Extract the (x, y) coordinate from the center of the cell holding the provided text.  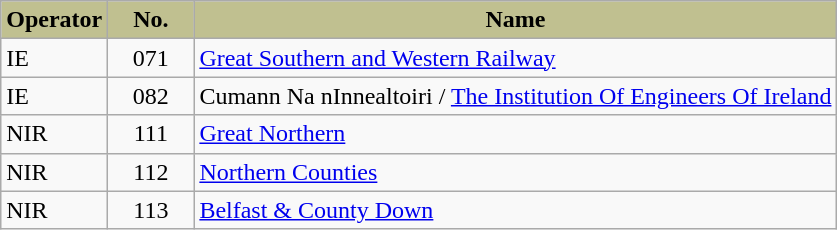
071 (151, 58)
082 (151, 96)
Northern Counties (516, 172)
Great Southern and Western Railway (516, 58)
Great Northern (516, 134)
111 (151, 134)
Name (516, 20)
112 (151, 172)
113 (151, 210)
Operator (54, 20)
No. (151, 20)
Belfast & County Down (516, 210)
Cumann Na nInnealtoiri / The Institution Of Engineers Of Ireland (516, 96)
